Detect which cell encompasses the target text, then output its [X, Y] center coordinate. 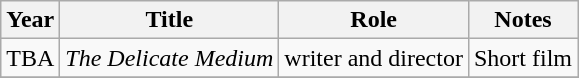
The Delicate Medium [170, 58]
TBA [30, 58]
Notes [522, 20]
Role [374, 20]
writer and director [374, 58]
Year [30, 20]
Short film [522, 58]
Title [170, 20]
